Capture the cell that displays the provided text and extract its [X, Y] central coordinate. 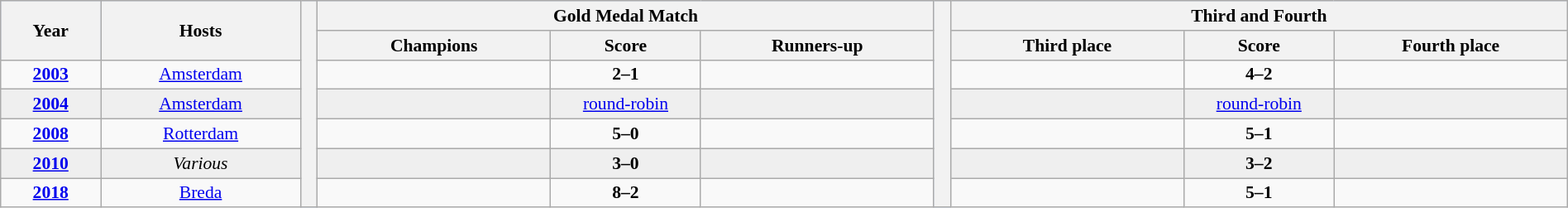
2004 [51, 104]
3–2 [1259, 163]
4–2 [1259, 75]
Breda [201, 193]
8–2 [625, 193]
Fourth place [1451, 46]
2010 [51, 163]
Third place [1067, 46]
Year [51, 30]
Rotterdam [201, 134]
Runners-up [817, 46]
2008 [51, 134]
2–1 [625, 75]
2003 [51, 75]
Hosts [201, 30]
2018 [51, 193]
5–0 [625, 134]
Champions [434, 46]
3–0 [625, 163]
Various [201, 163]
Gold Medal Match [626, 16]
Third and Fourth [1259, 16]
